Extract the [X, Y] coordinate from the center of the cell holding the provided text.  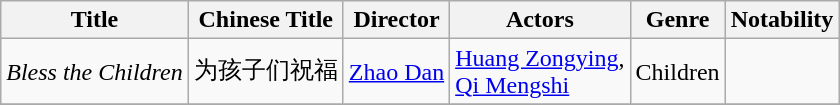
Bless the Children [95, 72]
Genre [678, 20]
Zhao Dan [396, 72]
为孩子们祝福 [266, 72]
Children [678, 72]
Title [95, 20]
Notability [782, 20]
Actors [540, 20]
Chinese Title [266, 20]
Huang Zongying,Qi Mengshi [540, 72]
Director [396, 20]
